Return [x, y] of the center of cell containing provided text 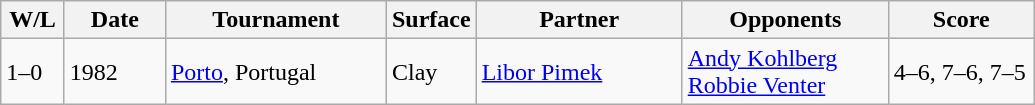
Andy Kohlberg Robbie Venter [785, 72]
1982 [114, 72]
Libor Pimek [579, 72]
1–0 [33, 72]
Clay [431, 72]
Porto, Portugal [276, 72]
Partner [579, 20]
Score [961, 20]
Tournament [276, 20]
Date [114, 20]
Opponents [785, 20]
W/L [33, 20]
Surface [431, 20]
4–6, 7–6, 7–5 [961, 72]
